From the cell containing the given text, extract its center point as (x, y) coordinate. 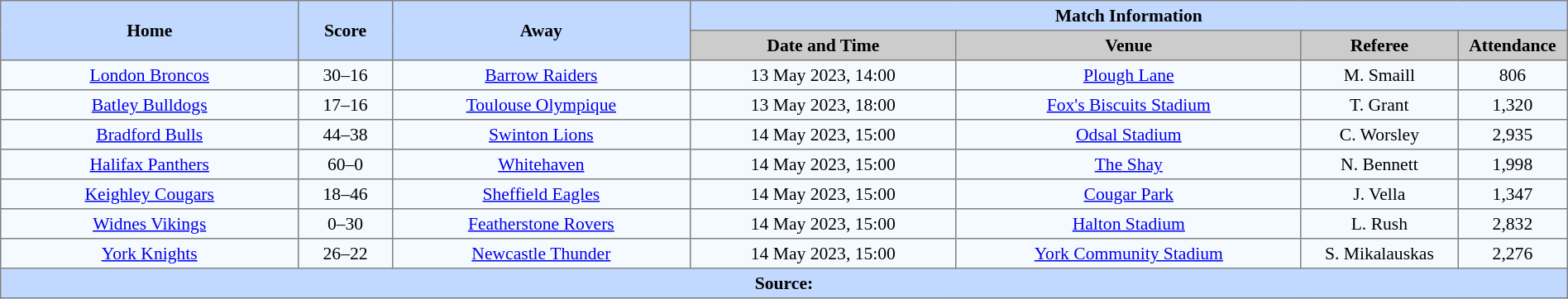
60–0 (346, 164)
N. Bennett (1379, 164)
M. Smaill (1379, 75)
Score (346, 31)
Toulouse Olympique (541, 105)
2,276 (1513, 254)
Cougar Park (1128, 194)
30–16 (346, 75)
1,998 (1513, 164)
Home (150, 31)
Sheffield Eagles (541, 194)
806 (1513, 75)
Attendance (1513, 45)
26–22 (346, 254)
0–30 (346, 224)
S. Mikalauskas (1379, 254)
Halton Stadium (1128, 224)
Source: (784, 283)
Odsal Stadium (1128, 135)
Fox's Biscuits Stadium (1128, 105)
London Broncos (150, 75)
Featherstone Rovers (541, 224)
T. Grant (1379, 105)
17–16 (346, 105)
Newcastle Thunder (541, 254)
Bradford Bulls (150, 135)
Widnes Vikings (150, 224)
1,347 (1513, 194)
2,935 (1513, 135)
13 May 2023, 18:00 (823, 105)
Halifax Panthers (150, 164)
2,832 (1513, 224)
Batley Bulldogs (150, 105)
44–38 (346, 135)
18–46 (346, 194)
1,320 (1513, 105)
Barrow Raiders (541, 75)
Referee (1379, 45)
York Knights (150, 254)
Away (541, 31)
Keighley Cougars (150, 194)
Date and Time (823, 45)
J. Vella (1379, 194)
Venue (1128, 45)
Match Information (1128, 16)
The Shay (1128, 164)
Swinton Lions (541, 135)
Whitehaven (541, 164)
13 May 2023, 14:00 (823, 75)
L. Rush (1379, 224)
Plough Lane (1128, 75)
C. Worsley (1379, 135)
York Community Stadium (1128, 254)
